Pinpoint the cell where the given text exists, returning its [X, Y] midpoint coordinate. 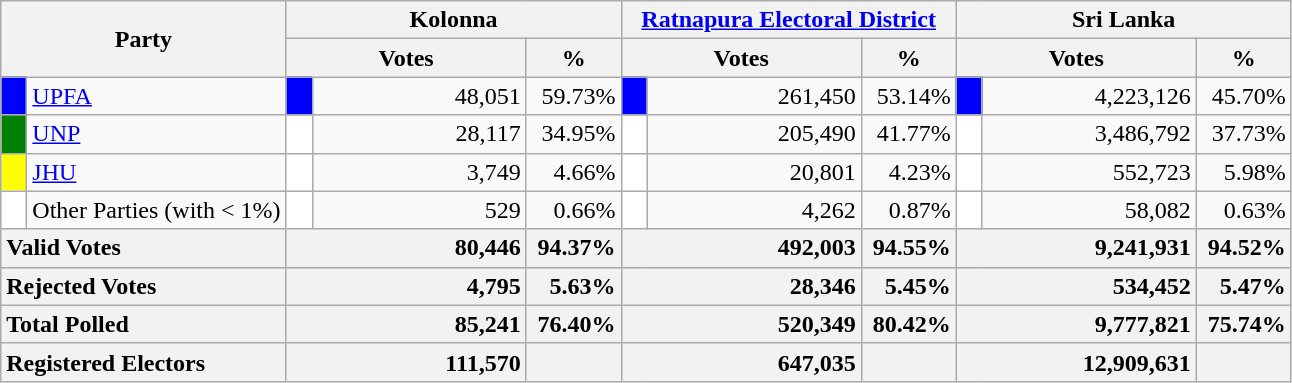
80,446 [406, 248]
41.77% [908, 134]
Other Parties (with < 1%) [156, 210]
75.74% [1244, 324]
Ratnapura Electoral District [788, 20]
94.37% [574, 248]
5.98% [1244, 172]
Sri Lanka [1124, 20]
53.14% [908, 96]
552,723 [1089, 172]
UNP [156, 134]
94.52% [1244, 248]
28,117 [419, 134]
Kolonna [454, 20]
3,486,792 [1089, 134]
4,223,126 [1089, 96]
4,262 [754, 210]
529 [419, 210]
20,801 [754, 172]
Valid Votes [144, 248]
647,035 [741, 362]
45.70% [1244, 96]
JHU [156, 172]
Party [144, 39]
0.87% [908, 210]
85,241 [406, 324]
0.63% [1244, 210]
28,346 [741, 286]
5.47% [1244, 286]
4,795 [406, 286]
Rejected Votes [144, 286]
58,082 [1089, 210]
4.23% [908, 172]
48,051 [419, 96]
80.42% [908, 324]
4.66% [574, 172]
534,452 [1076, 286]
492,003 [741, 248]
Total Polled [144, 324]
3,749 [419, 172]
0.66% [574, 210]
34.95% [574, 134]
9,241,931 [1076, 248]
76.40% [574, 324]
111,570 [406, 362]
5.45% [908, 286]
9,777,821 [1076, 324]
205,490 [754, 134]
37.73% [1244, 134]
59.73% [574, 96]
Registered Electors [144, 362]
5.63% [574, 286]
12,909,631 [1076, 362]
UPFA [156, 96]
520,349 [741, 324]
94.55% [908, 248]
261,450 [754, 96]
